Output the [X, Y] coordinate of the center of the cell containing the given text.  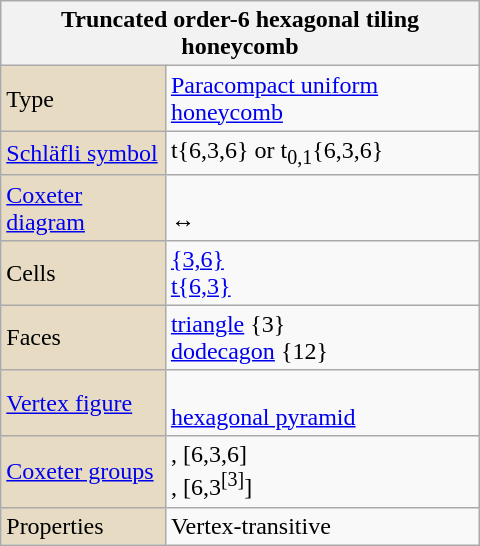
Paracompact uniform honeycomb [322, 98]
Schläfli symbol [84, 153]
{3,6} t{6,3} [322, 272]
t{6,3,6} or t0,1{6,3,6} [322, 153]
triangle {3}dodecagon {12} [322, 338]
Vertex-transitive [322, 526]
Type [84, 98]
Faces [84, 338]
Coxeter groups [84, 471]
Vertex figure [84, 402]
Coxeter diagram [84, 208]
, [6,3,6], [6,3[3]] [322, 471]
↔ [322, 208]
Cells [84, 272]
Truncated order-6 hexagonal tiling honeycomb [240, 34]
Properties [84, 526]
hexagonal pyramid [322, 402]
